Provide the [x, y] coordinate of the cell's center where the given text is located.  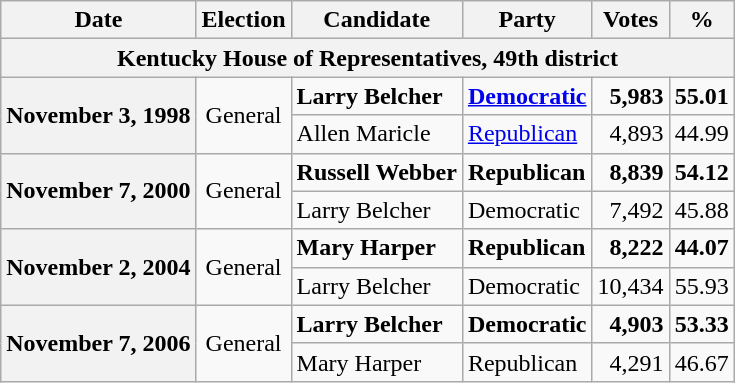
46.67 [702, 362]
Russell Webber [376, 172]
Votes [630, 20]
4,893 [630, 134]
54.12 [702, 172]
5,983 [630, 96]
45.88 [702, 210]
4,291 [630, 362]
Allen Maricle [376, 134]
7,492 [630, 210]
8,222 [630, 248]
Party [527, 20]
10,434 [630, 286]
% [702, 20]
44.07 [702, 248]
44.99 [702, 134]
November 7, 2000 [98, 191]
November 2, 2004 [98, 267]
November 7, 2006 [98, 343]
Election [244, 20]
Candidate [376, 20]
53.33 [702, 324]
November 3, 1998 [98, 115]
55.93 [702, 286]
8,839 [630, 172]
Kentucky House of Representatives, 49th district [368, 58]
Date [98, 20]
55.01 [702, 96]
4,903 [630, 324]
